Detect which cell encompasses the target text, then output its [x, y] center coordinate. 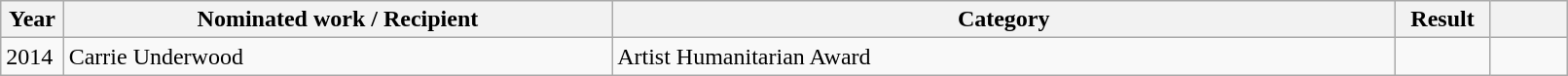
Artist Humanitarian Award [1004, 57]
Year [32, 19]
Carrie Underwood [338, 57]
Category [1004, 19]
2014 [32, 57]
Result [1442, 19]
Nominated work / Recipient [338, 19]
